Find where the given text appears and provide that cell's center as (x, y) coordinate. 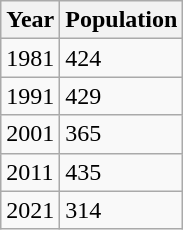
2021 (30, 210)
365 (122, 134)
424 (122, 58)
429 (122, 96)
Population (122, 20)
2001 (30, 134)
Year (30, 20)
1981 (30, 58)
2011 (30, 172)
435 (122, 172)
1991 (30, 96)
314 (122, 210)
